Pinpoint the cell where the given text exists, returning its (x, y) midpoint coordinate. 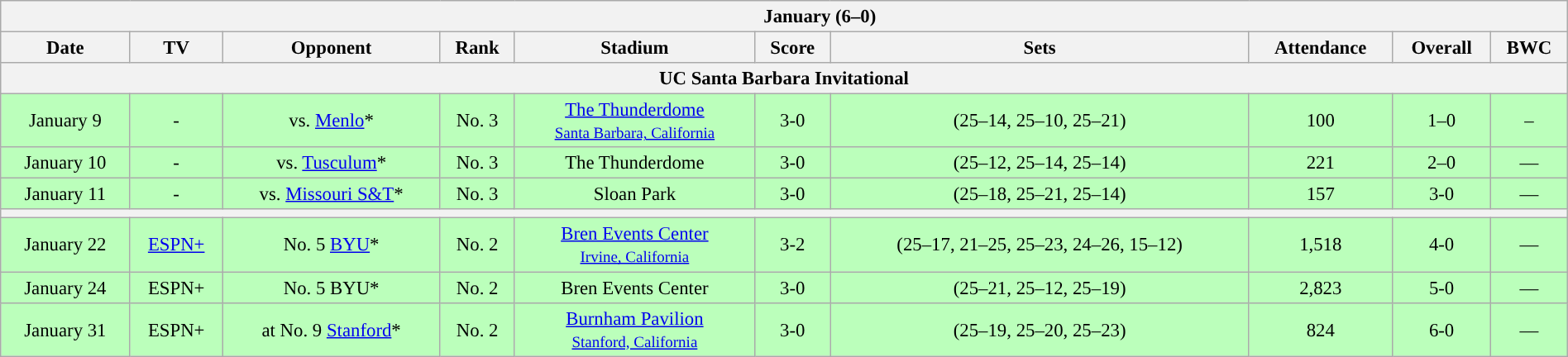
Bren Events CenterIrvine, California (634, 245)
The Thunderdome (634, 163)
January (6–0) (784, 17)
(25–14, 25–10, 25–21) (1040, 121)
BWC (1530, 47)
Rank (478, 47)
Bren Events Center (634, 287)
vs. Menlo* (331, 121)
2–0 (1441, 163)
Opponent (331, 47)
6-0 (1441, 329)
January 11 (65, 194)
vs. Tusculum* (331, 163)
TV (176, 47)
Stadium (634, 47)
(25–21, 25–12, 25–19) (1040, 287)
100 (1320, 121)
157 (1320, 194)
January 22 (65, 245)
(25–19, 25–20, 25–23) (1040, 329)
221 (1320, 163)
– (1530, 121)
Date (65, 47)
1,518 (1320, 245)
Sloan Park (634, 194)
5-0 (1441, 287)
824 (1320, 329)
4-0 (1441, 245)
January 10 (65, 163)
Attendance (1320, 47)
Burnham PavilionStanford, California (634, 329)
The ThunderdomeSanta Barbara, California (634, 121)
January 9 (65, 121)
UC Santa Barbara Invitational (784, 79)
Score (792, 47)
1–0 (1441, 121)
(25–12, 25–14, 25–14) (1040, 163)
Sets (1040, 47)
January 24 (65, 287)
January 31 (65, 329)
3-2 (792, 245)
(25–18, 25–21, 25–14) (1040, 194)
2,823 (1320, 287)
vs. Missouri S&T* (331, 194)
(25–17, 21–25, 25–23, 24–26, 15–12) (1040, 245)
Overall (1441, 47)
at No. 9 Stanford* (331, 329)
